Pinpoint the cell where the given text exists, returning its [X, Y] midpoint coordinate. 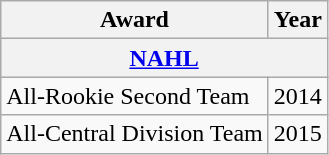
NAHL [164, 58]
All-Central Division Team [135, 134]
Year [298, 20]
Award [135, 20]
All-Rookie Second Team [135, 96]
2015 [298, 134]
2014 [298, 96]
